From the cell containing the given text, extract its center point as [x, y] coordinate. 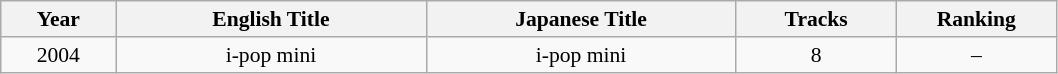
Tracks [816, 19]
– [976, 55]
8 [816, 55]
English Title [271, 19]
Year [58, 19]
Japanese Title [581, 19]
Ranking [976, 19]
2004 [58, 55]
